For the text-containing cell, return its midpoint in (X, Y) coordinate format. 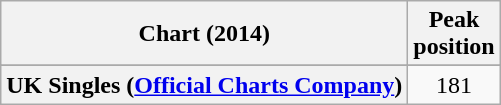
Peakposition (454, 34)
181 (454, 85)
UK Singles (Official Charts Company) (204, 85)
Chart (2014) (204, 34)
